Find where the given text appears and provide that cell's center as [x, y] coordinate. 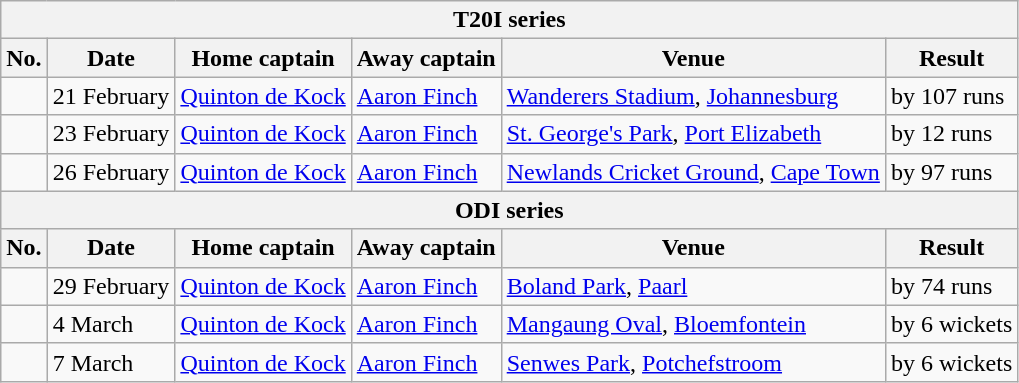
Mangaung Oval, Bloemfontein [693, 324]
Newlands Cricket Ground, Cape Town [693, 172]
ODI series [510, 210]
21 February [111, 96]
by 74 runs [951, 286]
4 March [111, 324]
7 March [111, 362]
Boland Park, Paarl [693, 286]
by 107 runs [951, 96]
Wanderers Stadium, Johannesburg [693, 96]
by 12 runs [951, 134]
St. George's Park, Port Elizabeth [693, 134]
T20I series [510, 20]
by 97 runs [951, 172]
Senwes Park, Potchefstroom [693, 362]
23 February [111, 134]
26 February [111, 172]
29 February [111, 286]
